Find where the given text appears and provide that cell's center as (X, Y) coordinate. 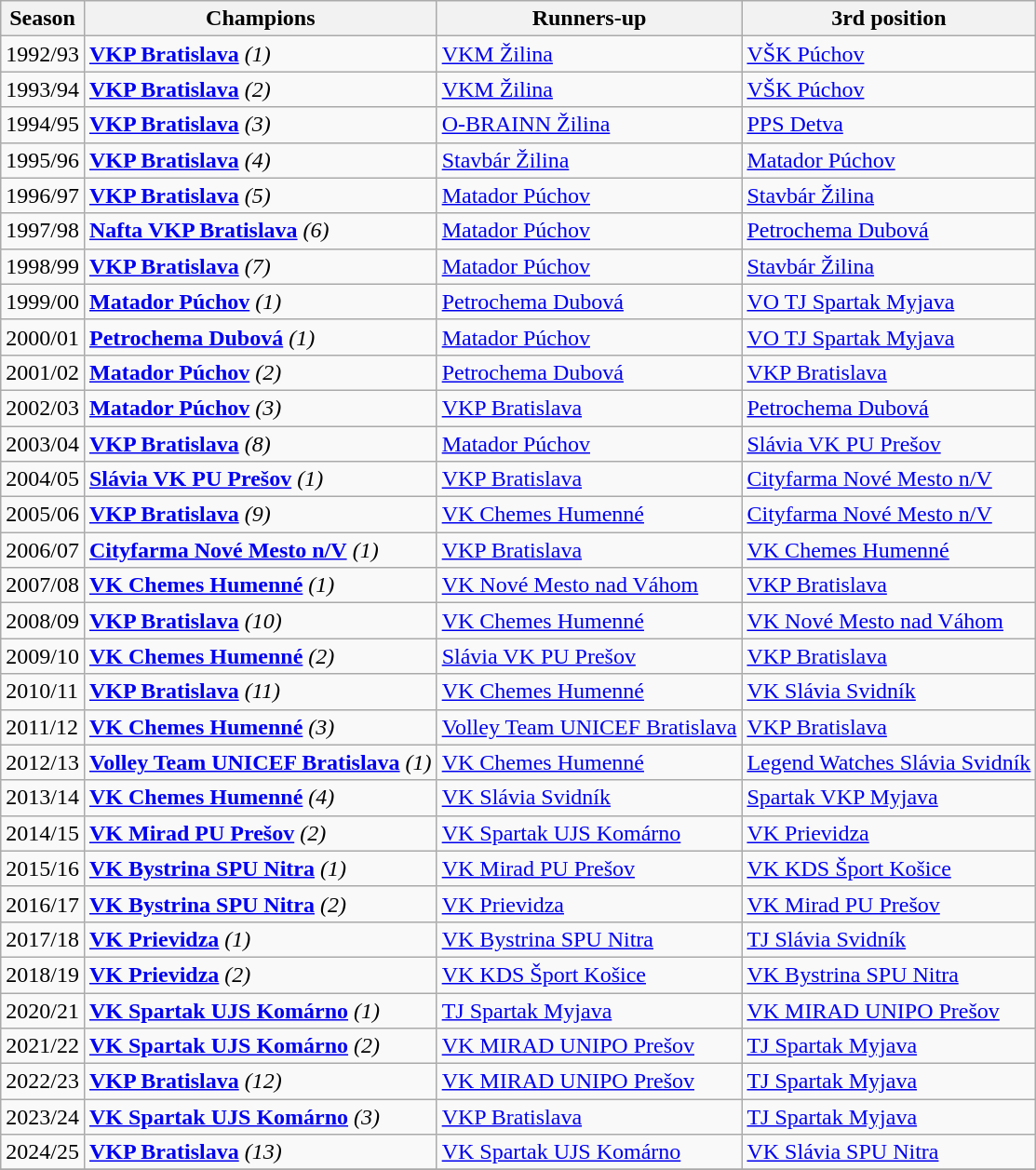
Volley Team UNICEF Bratislava (1) (261, 762)
VKP Bratislava (7) (261, 266)
Cityfarma Nové Mesto n/V (1) (261, 550)
3rd position (889, 19)
Nafta VKP Bratislava (6) (261, 231)
Slávia VK PU Prešov (1) (261, 479)
VK Spartak UJS Komárno (1) (261, 1010)
VK Bystrina SPU Nitra (2) (261, 904)
VKP Bratislava (4) (261, 160)
VK Chemes Humenné (4) (261, 798)
2016/17 (43, 904)
Matador Púchov (1) (261, 302)
VKP Bratislava (13) (261, 1152)
Volley Team UNICEF Bratislava (589, 727)
2024/25 (43, 1152)
Legend Watches Slávia Svidník (889, 762)
2008/09 (43, 621)
VK Chemes Humenné (1) (261, 585)
VKP Bratislava (8) (261, 444)
1994/95 (43, 125)
VKP Bratislava (1) (261, 54)
PPS Detva (889, 125)
2022/23 (43, 1082)
2000/01 (43, 337)
VKP Bratislava (12) (261, 1082)
VK Slávia SPU Nitra (889, 1152)
1995/96 (43, 160)
2014/15 (43, 833)
TJ Slávia Svidník (889, 939)
2015/16 (43, 868)
Spartak VKP Myjava (889, 798)
2006/07 (43, 550)
1996/97 (43, 195)
1998/99 (43, 266)
VK Prievidza (2) (261, 975)
VK Bystrina SPU Nitra (1) (261, 868)
2013/14 (43, 798)
Matador Púchov (3) (261, 408)
2018/19 (43, 975)
VKP Bratislava (9) (261, 515)
VKP Bratislava (10) (261, 621)
VK Chemes Humenné (2) (261, 656)
2020/21 (43, 1010)
2005/06 (43, 515)
2011/12 (43, 727)
2023/24 (43, 1117)
1992/93 (43, 54)
Runners-up (589, 19)
VK Chemes Humenné (3) (261, 727)
2004/05 (43, 479)
VKP Bratislava (2) (261, 89)
VKP Bratislava (11) (261, 692)
1999/00 (43, 302)
Matador Púchov (2) (261, 372)
O-BRAINN Žilina (589, 125)
2009/10 (43, 656)
VKP Bratislava (5) (261, 195)
2001/02 (43, 372)
2003/04 (43, 444)
Petrochema Dubová (1) (261, 337)
2021/22 (43, 1046)
VK Prievidza (1) (261, 939)
VK Spartak UJS Komárno (2) (261, 1046)
1997/98 (43, 231)
2002/03 (43, 408)
VK Spartak UJS Komárno (3) (261, 1117)
2010/11 (43, 692)
VKP Bratislava (3) (261, 125)
2017/18 (43, 939)
Champions (261, 19)
VK Mirad PU Prešov (2) (261, 833)
Season (43, 19)
2012/13 (43, 762)
2007/08 (43, 585)
1993/94 (43, 89)
